Return (x, y) of the center of cell containing provided text 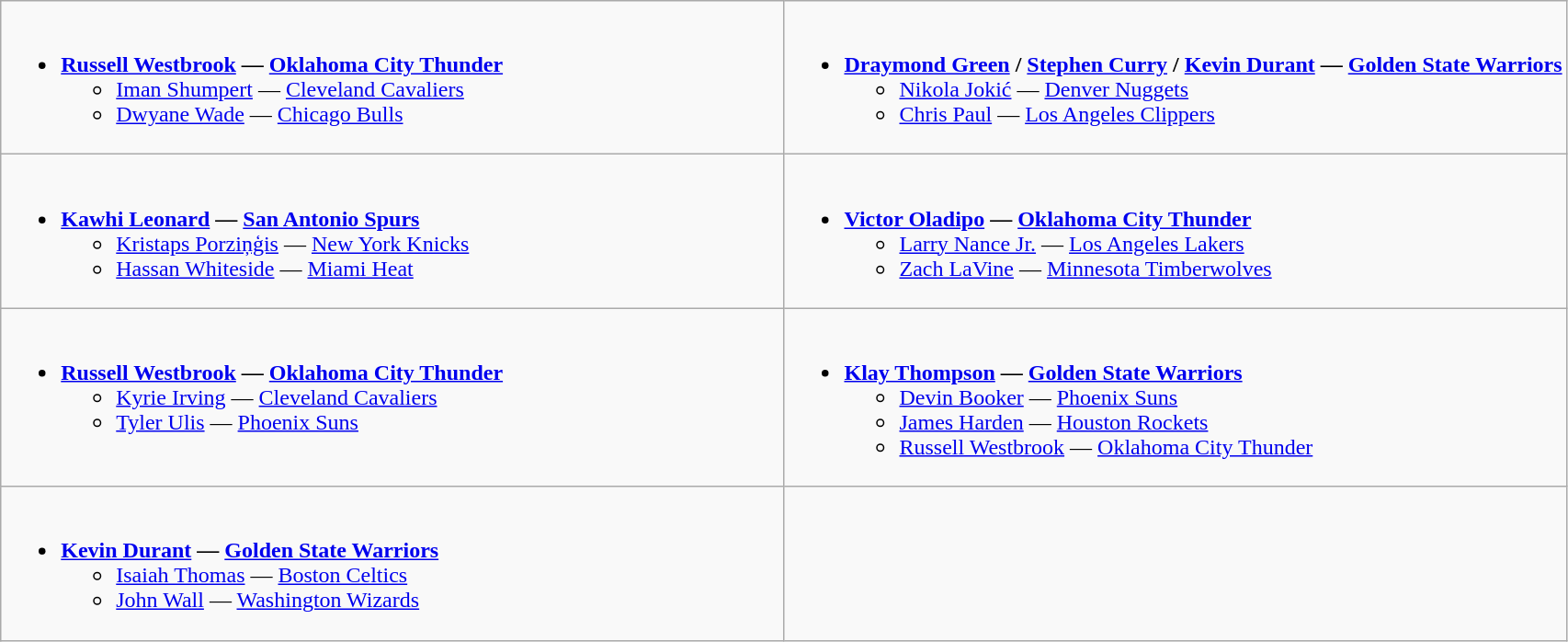
Kawhi Leonard — San Antonio SpursKristaps Porziņģis — New York KnicksHassan Whiteside — Miami Heat (392, 232)
Draymond Green / Stephen Curry / Kevin Durant — Golden State WarriorsNikola Jokić — Denver NuggetsChris Paul — Los Angeles Clippers (1176, 77)
Kevin Durant — Golden State WarriorsIsaiah Thomas — Boston CelticsJohn Wall — Washington Wizards (392, 563)
Klay Thompson — Golden State WarriorsDevin Booker — Phoenix SunsJames Harden — Houston RocketsRussell Westbrook — Oklahoma City Thunder (1176, 397)
Victor Oladipo — Oklahoma City ThunderLarry Nance Jr. — Los Angeles LakersZach LaVine — Minnesota Timberwolves (1176, 232)
Russell Westbrook — Oklahoma City ThunderIman Shumpert — Cleveland CavaliersDwyane Wade — Chicago Bulls (392, 77)
Russell Westbrook — Oklahoma City ThunderKyrie Irving — Cleveland CavaliersTyler Ulis — Phoenix Suns (392, 397)
